For the text-containing cell, return its midpoint in (X, Y) coordinate format. 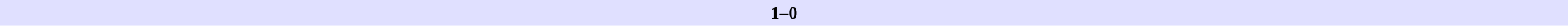
1–0 (784, 13)
